Identify which cell holds the provided text, then report its [X, Y] central coordinate. 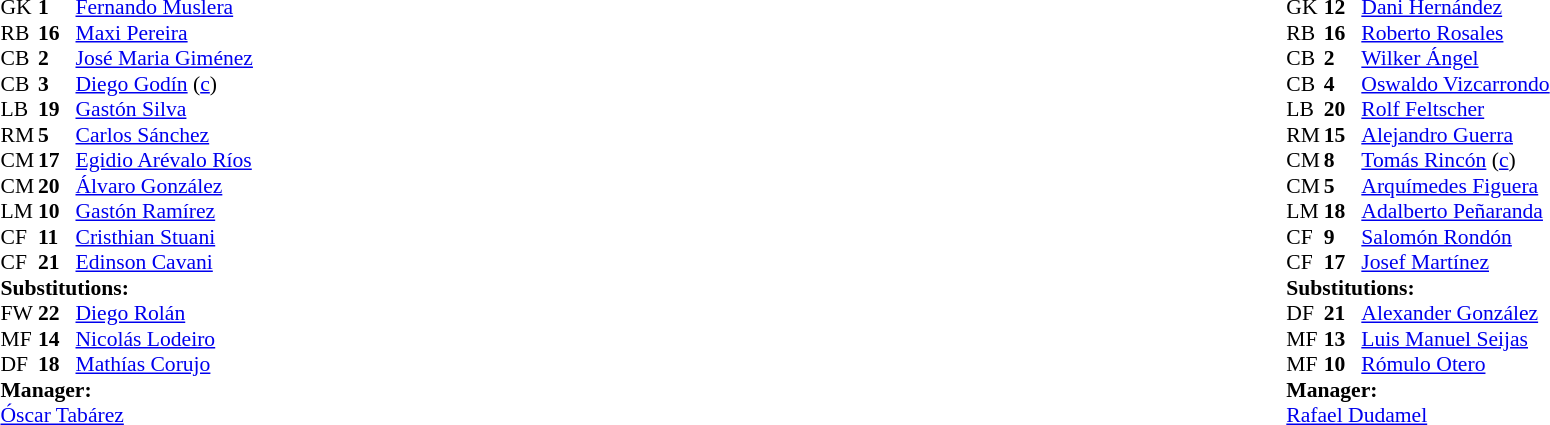
Josef Martínez [1455, 263]
Nicolás Lodeiro [164, 339]
Diego Godín (c) [164, 84]
Alexander González [1455, 313]
Rómulo Otero [1455, 365]
19 [57, 109]
Arquímedes Figuera [1455, 186]
FW [19, 313]
Roberto Rosales [1455, 33]
José Maria Giménez [164, 59]
Tomás Rincón (c) [1455, 161]
Gastón Ramírez [164, 211]
Rolf Feltscher [1455, 109]
Mathías Corujo [164, 365]
Salomón Rondón [1455, 237]
11 [57, 237]
4 [1343, 84]
Luis Manuel Seijas [1455, 339]
Adalberto Peñaranda [1455, 211]
Edinson Cavani [164, 263]
3 [57, 84]
Diego Rolán [164, 313]
Maxi Pereira [164, 33]
Wilker Ángel [1455, 59]
9 [1343, 237]
8 [1343, 161]
14 [57, 339]
Cristhian Stuani [164, 237]
Egidio Arévalo Ríos [164, 161]
22 [57, 313]
Álvaro González [164, 186]
Carlos Sánchez [164, 135]
Gastón Silva [164, 109]
15 [1343, 135]
Alejandro Guerra [1455, 135]
Oswaldo Vizcarrondo [1455, 84]
13 [1343, 339]
